Extract the [x, y] coordinate from the center of the cell holding the provided text.  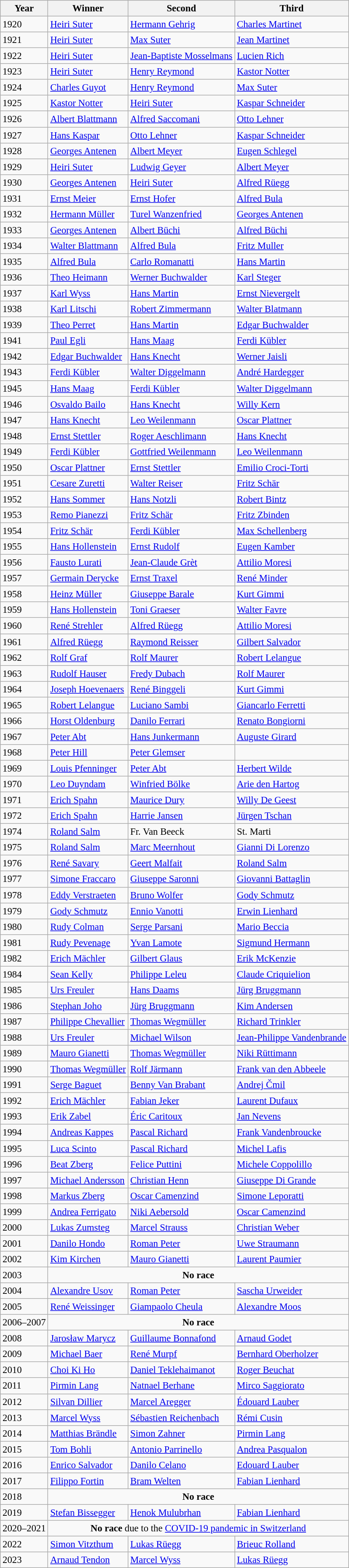
Karl Wyss [88, 294]
Werner Buchwalder [181, 278]
1938 [24, 309]
Eddy Verstraeten [88, 895]
Gilbert Glaus [181, 959]
Rudy Colman [88, 927]
Giuseppe Di Grande [292, 1180]
Harrie Jansen [181, 816]
Stefan Bissegger [88, 1512]
Jean-Philippe Vandenbrande [292, 1038]
Ennio Vanotti [181, 911]
1950 [24, 467]
1952 [24, 499]
Willy Kern [292, 404]
René Minder [292, 578]
1989 [24, 1053]
Walter Blatmann [292, 309]
Filippo Fortin [88, 1481]
Christian Henn [181, 1180]
Henok Mulubrhan [181, 1512]
1954 [24, 531]
No race due to the COVID-19 pandemic in Switzerland [198, 1528]
Alfred Saccomani [181, 119]
1935 [24, 262]
Philippe Chevallier [88, 1022]
1943 [24, 373]
Andrea Pasqualon [292, 1449]
1924 [24, 88]
Winner [88, 8]
Year [24, 8]
2010 [24, 1370]
Philippe Leleu [181, 974]
2011 [24, 1386]
1942 [24, 357]
Rudolf Hauser [88, 673]
Christian Weber [292, 1228]
Hans Daams [181, 990]
Ernst Meier [88, 198]
2019 [24, 1512]
Alfred Büchi [292, 230]
Ernst Rudolf [181, 547]
1962 [24, 657]
René Weissinger [88, 1307]
Max Schellenberg [292, 531]
Edouard Lauber [292, 1465]
Rémi Cusin [292, 1418]
Erik McKenzie [292, 959]
1971 [24, 800]
Mario Beccia [292, 927]
1987 [24, 1022]
Germain Derycke [88, 578]
Joseph Hoevenaers [88, 689]
Raymond Reisser [181, 642]
Antonio Parrinello [181, 1449]
Bruno Wolfer [181, 895]
René Murpf [181, 1354]
Fredy Dubach [181, 673]
2017 [24, 1481]
Walter Reiser [181, 483]
Marcel Strauss [181, 1228]
Giampaolo Cheula [181, 1307]
2015 [24, 1449]
2002 [24, 1259]
2018 [24, 1497]
1933 [24, 230]
1968 [24, 753]
1965 [24, 705]
1986 [24, 1006]
1958 [24, 594]
Jean Martinet [292, 40]
1949 [24, 452]
Jarosław Marycz [88, 1338]
Andrea Ferrigato [88, 1212]
Simon Vitzthum [88, 1544]
Jean-Baptiste Mosselmans [181, 56]
Ludwig Geyer [181, 167]
1960 [24, 626]
Erwin Lienhard [292, 911]
Winfried Bölke [181, 784]
1956 [24, 563]
1927 [24, 135]
Alexandre Moos [292, 1307]
Sébastien Reichenbach [181, 1418]
Roger Aeschlimann [181, 436]
2006–2007 [24, 1322]
1975 [24, 847]
1934 [24, 246]
Simone Fraccaro [88, 879]
Giancarlo Ferretti [292, 705]
2012 [24, 1402]
Lucien Rich [292, 56]
1945 [24, 388]
1957 [24, 578]
1990 [24, 1069]
Serge Parsani [181, 927]
Willy De Geest [292, 800]
Paul Egli [88, 341]
André Hardegger [292, 373]
Guillaume Bonnafond [181, 1338]
Stephan Joho [88, 1006]
Frank Vandenbroucke [292, 1133]
1984 [24, 974]
Peter Hill [88, 753]
2013 [24, 1418]
Arie den Hartog [292, 784]
Hans Kaspar [88, 135]
1951 [24, 483]
1978 [24, 895]
1993 [24, 1117]
Maurice Dury [181, 800]
René Savary [88, 863]
Charles Guyot [88, 88]
Beat Zberg [88, 1164]
Michael Andersson [88, 1180]
Rudy Pevenage [88, 943]
2005 [24, 1307]
Giuseppe Saronni [181, 879]
Marcel Aregger [181, 1402]
Fritz Muller [292, 246]
Fr. Van Beeck [181, 832]
Hermann Müller [88, 214]
Rolf Järmann [181, 1069]
Hermann Gehrig [181, 24]
Lukas Zumsteg [88, 1228]
Danilo Ferrari [181, 721]
Alexandre Usov [88, 1291]
1920 [24, 24]
Édouard Lauber [292, 1402]
1925 [24, 103]
1981 [24, 943]
Simone Leporatti [292, 1196]
1994 [24, 1133]
2000 [24, 1228]
Sigmund Hermann [292, 943]
1926 [24, 119]
1921 [24, 40]
1929 [24, 167]
Luciano Sambi [181, 705]
Brieuc Rolland [292, 1544]
Theo Perret [88, 325]
1932 [24, 214]
Tom Bohli [88, 1449]
Louis Pfenninger [88, 768]
Toni Graeser [181, 610]
Michel Lafis [292, 1149]
1969 [24, 768]
Enrico Salvador [88, 1465]
1923 [24, 72]
Arnaud Godet [292, 1338]
René Strehler [88, 626]
1955 [24, 547]
Herbert Wilde [292, 768]
Walter Favre [292, 610]
Remo Pianezzi [88, 515]
Carlo Romanatti [181, 262]
Michael Baer [88, 1354]
Niki Rüttimann [292, 1053]
Peter Glemser [181, 753]
Gottfried Weilenmann [181, 452]
Giuseppe Barale [181, 594]
Turel Wanzenfried [181, 214]
2014 [24, 1433]
1948 [24, 436]
Gilbert Salvador [292, 642]
Laurent Paumier [292, 1259]
Fausto Lurati [88, 563]
Serge Baguet [88, 1085]
1982 [24, 959]
Theo Heimann [88, 278]
Danilo Celano [181, 1465]
Michael Wilson [181, 1038]
Sean Kelly [88, 974]
Markus Zberg [88, 1196]
Ernst Hofer [181, 198]
Niki Aebersold [181, 1212]
2023 [24, 1560]
Albert Blattmann [88, 119]
1996 [24, 1164]
2020–2021 [24, 1528]
Natnael Berhane [181, 1386]
Ernst Traxel [181, 578]
Matthias Brändle [88, 1433]
St. Marti [292, 832]
1985 [24, 990]
Mirco Saggiorato [292, 1386]
1979 [24, 911]
Hans Junkermann [181, 737]
Osvaldo Bailo [88, 404]
Jürgen Tschan [292, 816]
Arnaud Tendon [88, 1560]
Laurent Dufaux [292, 1101]
1964 [24, 689]
Geert Malfait [181, 863]
1963 [24, 673]
Auguste Girard [292, 737]
Rolf Graf [88, 657]
Richard Trinkler [292, 1022]
Kim Andersen [292, 1006]
1922 [24, 56]
Jean-Claude Grèt [181, 563]
1941 [24, 341]
Ernst Nievergelt [292, 294]
2003 [24, 1275]
Renato Bongiorni [292, 721]
1930 [24, 182]
Erik Zabel [88, 1117]
Charles Martinet [292, 24]
1992 [24, 1101]
Fritz Zbinden [292, 515]
Uwe Straumann [292, 1243]
Hans Notzli [181, 499]
Sascha Urweider [292, 1291]
Kim Kirchen [88, 1259]
1991 [24, 1085]
Roger Beuchat [292, 1370]
1999 [24, 1212]
Leo Duyndam [88, 784]
Hans Sommer [88, 499]
1936 [24, 278]
1937 [24, 294]
1961 [24, 642]
Walter Blattmann [88, 246]
1995 [24, 1149]
Second [181, 8]
2009 [24, 1354]
Fabian Jeker [181, 1101]
1974 [24, 832]
Robert Zimmermann [181, 309]
Jan Nevens [292, 1117]
Karl Litschi [88, 309]
Gianni Di Lorenzo [292, 847]
Silvan Dillier [88, 1402]
1970 [24, 784]
1977 [24, 879]
1997 [24, 1180]
Daniel Teklehaimanot [181, 1370]
Werner Jaisli [292, 357]
Eugen Schlegel [292, 151]
Choi Ki Ho [88, 1370]
Heinz Müller [88, 594]
Horst Oldenburg [88, 721]
Albert Büchi [181, 230]
1947 [24, 420]
1946 [24, 404]
Karl Steger [292, 278]
Frank van den Abbeele [292, 1069]
1928 [24, 151]
Yvan Lamote [181, 943]
2008 [24, 1338]
Andrej Čmil [292, 1085]
Giovanni Battaglin [292, 879]
1939 [24, 325]
1972 [24, 816]
Emilio Croci-Torti [292, 467]
1966 [24, 721]
Robert Bintz [292, 499]
Bram Welten [181, 1481]
Danilo Hondo [88, 1243]
Michele Coppolillo [292, 1164]
1931 [24, 198]
René Binggeli [181, 689]
Claude Criquielion [292, 974]
1953 [24, 515]
2004 [24, 1291]
1959 [24, 610]
2022 [24, 1544]
Marc Meernhout [181, 847]
Third [292, 8]
Bernhard Oberholzer [292, 1354]
Eugen Kamber [292, 547]
1998 [24, 1196]
Luca Scinto [88, 1149]
Felice Puttini [181, 1164]
1980 [24, 927]
1988 [24, 1038]
Cesare Zuretti [88, 483]
Andreas Kappes [88, 1133]
Simon Zahner [181, 1433]
1967 [24, 737]
2001 [24, 1243]
Benny Van Brabant [181, 1085]
1976 [24, 863]
Éric Caritoux [181, 1117]
2016 [24, 1465]
